Provide the (x, y) coordinate of the cell's center where the given text is located.  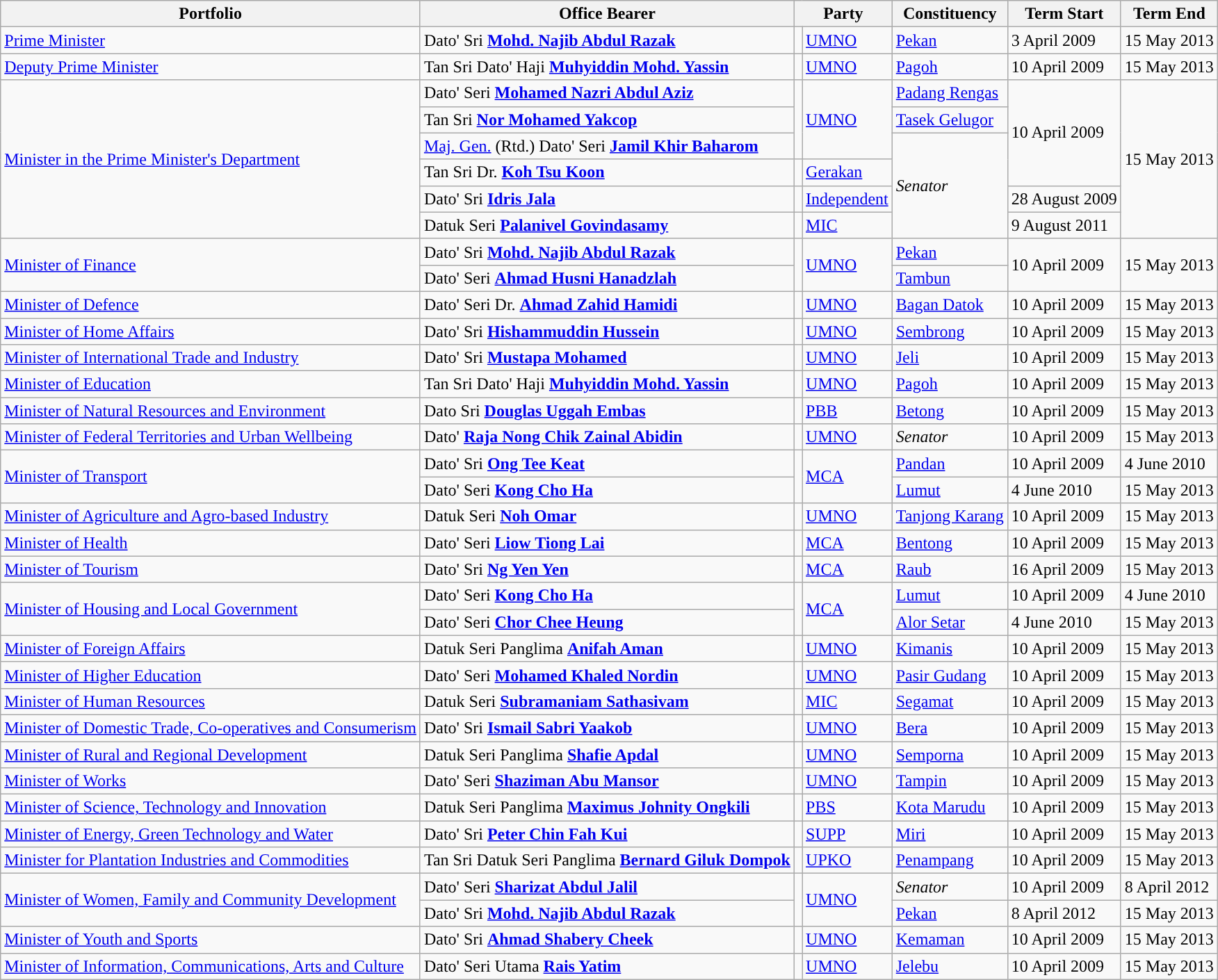
Jelebu (950, 966)
Kimanis (950, 648)
Minister of Agriculture and Agro-based Industry (211, 516)
PBB (847, 411)
Raub (950, 569)
Term End (1169, 14)
PBS (847, 808)
Independent (847, 199)
Prime Minister (211, 40)
Minister of Finance (211, 265)
Tan Sri Nor Mohamed Yakcop (607, 120)
Party (843, 14)
Datuk Seri Noh Omar (607, 516)
Dato' Seri Liow Tiong Lai (607, 543)
Minister of Housing and Local Government (211, 609)
Minister of Natural Resources and Environment (211, 411)
Dato' Raja Nong Chik Zainal Abidin (607, 437)
Minister of Defence (211, 304)
Dato' Sri Ong Tee Keat (607, 464)
Kota Marudu (950, 808)
Minister of Federal Territories and Urban Wellbeing (211, 437)
Dato' Seri Utama Rais Yatim (607, 966)
Dato' Sri Idris Jala (607, 199)
Dato' Seri Dr. Ahmad Zahid Hamidi (607, 304)
9 August 2011 (1064, 225)
Dato' Seri Mohamed Khaled Nordin (607, 675)
Minister of Home Affairs (211, 332)
Dato' Sri Hishammuddin Hussein (607, 332)
Alor Setar (950, 622)
Pandan (950, 464)
Dato' Sri Peter Chin Fah Kui (607, 834)
Dato' Seri Sharizat Abdul Jalil (607, 887)
28 August 2009 (1064, 199)
Tanjong Karang (950, 516)
Dato' Seri Mohamed Nazri Abdul Aziz (607, 93)
Minister of Health (211, 543)
Dato' Seri Shaziman Abu Mansor (607, 781)
Tasek Gelugor (950, 120)
Dato' Sri Mustapa Mohamed (607, 358)
Minister of Science, Technology and Innovation (211, 808)
Sembrong (950, 332)
Datuk Seri Panglima Anifah Aman (607, 648)
Pasir Gudang (950, 675)
Datuk Seri Palanivel Govindasamy (607, 225)
Minister of Human Resources (211, 701)
Dato' Sri Ismail Sabri Yaakob (607, 728)
Dato' Seri Chor Chee Heung (607, 622)
Minister of Youth and Sports (211, 940)
Minister of International Trade and Industry (211, 358)
Minister of Education (211, 384)
Bagan Datok (950, 304)
Minister of Women, Family and Community Development (211, 900)
UPKO (847, 860)
Deputy Prime Minister (211, 67)
Tambun (950, 278)
Minister of Foreign Affairs (211, 648)
SUPP (847, 834)
Bentong (950, 543)
Minister of Energy, Green Technology and Water (211, 834)
Dato' Sri Ahmad Shabery Cheek (607, 940)
3 April 2009 (1064, 40)
Minister in the Prime Minister's Department (211, 159)
16 April 2009 (1064, 569)
Gerakan (847, 172)
Dato Sri Douglas Uggah Embas (607, 411)
Tan Sri Dr. Koh Tsu Koon (607, 172)
Dato' Seri Ahmad Husni Hanadzlah (607, 278)
Office Bearer (607, 14)
Term Start (1064, 14)
Constituency (950, 14)
Kemaman (950, 940)
Betong (950, 411)
Padang Rengas (950, 93)
Tampin (950, 781)
Minister of Higher Education (211, 675)
Datuk Seri Panglima Maximus Johnity Ongkili (607, 808)
Datuk Seri Panglima Shafie Apdal (607, 754)
Jeli (950, 358)
Miri (950, 834)
Bera (950, 728)
Portfolio (211, 14)
Semporna (950, 754)
Minister of Information, Communications, Arts and Culture (211, 966)
Maj. Gen. (Rtd.) Dato' Seri Jamil Khir Baharom (607, 146)
Minister of Domestic Trade, Co-operatives and Consumerism (211, 728)
Penampang (950, 860)
Dato' Sri Ng Yen Yen (607, 569)
Minister of Rural and Regional Development (211, 754)
Minister of Transport (211, 477)
Datuk Seri Subramaniam Sathasivam (607, 701)
Minister for Plantation Industries and Commodities (211, 860)
Tan Sri Datuk Seri Panglima Bernard Giluk Dompok (607, 860)
Segamat (950, 701)
Minister of Works (211, 781)
Minister of Tourism (211, 569)
